Return [X, Y] of the center of cell containing provided text 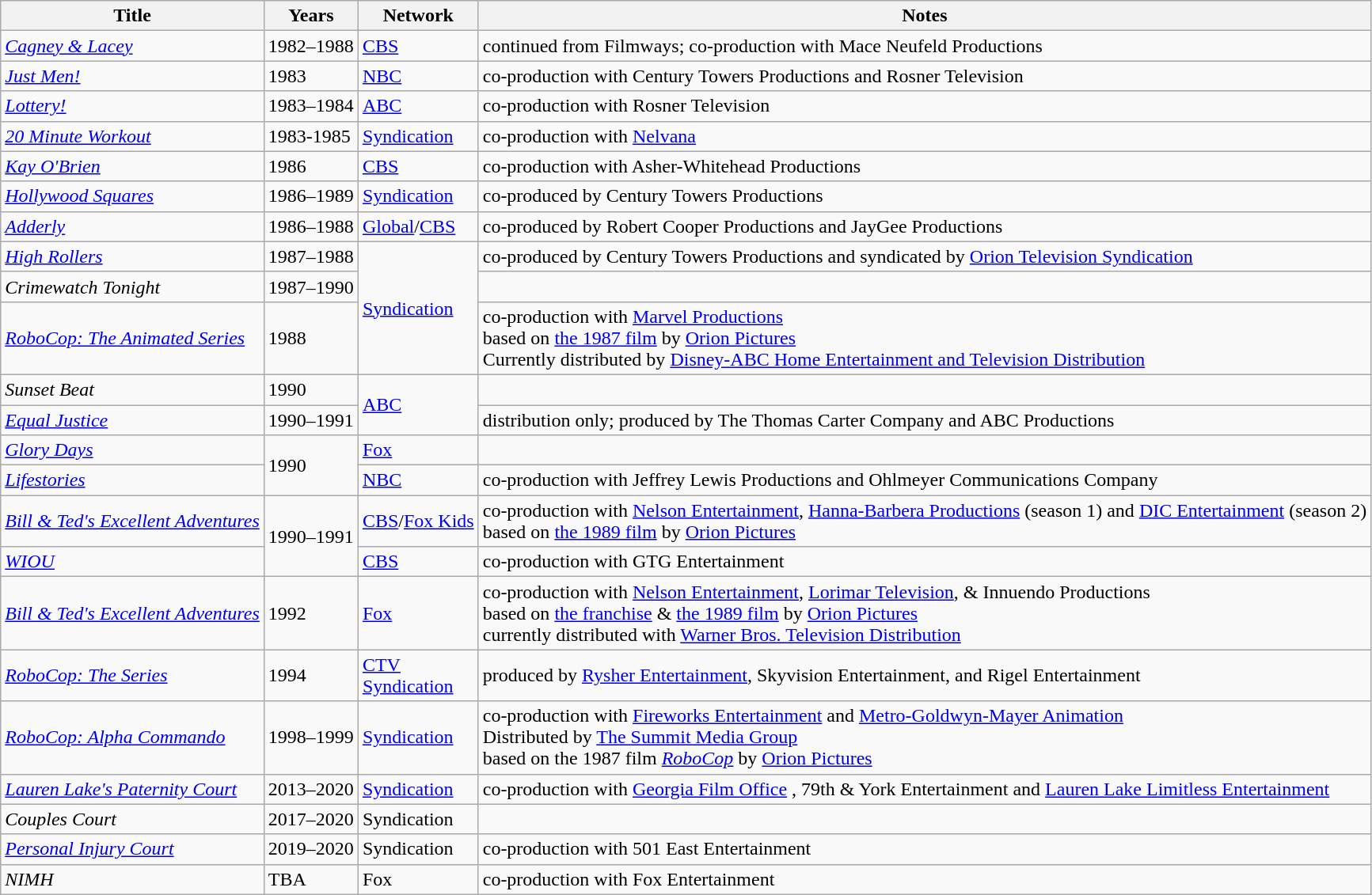
Equal Justice [133, 420]
NIMH [133, 879]
1983–1984 [310, 106]
Crimewatch Tonight [133, 286]
Years [310, 16]
1983 [310, 76]
CBS/Fox Kids [418, 521]
1983-1985 [310, 136]
1987–1988 [310, 256]
Title [133, 16]
CTVSyndication [418, 676]
Kay O'Brien [133, 166]
Hollywood Squares [133, 196]
distribution only; produced by The Thomas Carter Company and ABC Productions [925, 420]
Personal Injury Court [133, 849]
High Rollers [133, 256]
continued from Filmways; co-production with Mace Neufeld Productions [925, 46]
1987–1990 [310, 286]
2019–2020 [310, 849]
1998–1999 [310, 738]
co-production with GTG Entertainment [925, 562]
RoboCop: The Animated Series [133, 338]
co-production with Jeffrey Lewis Productions and Ohlmeyer Communications Company [925, 480]
Adderly [133, 226]
co-production with Rosner Television [925, 106]
1986–1989 [310, 196]
RoboCop: The Series [133, 676]
1982–1988 [310, 46]
Lifestories [133, 480]
Notes [925, 16]
Lauren Lake's Paternity Court [133, 789]
co-production with Asher-Whitehead Productions [925, 166]
co-production with Century Towers Productions and Rosner Television [925, 76]
co-produced by Century Towers Productions [925, 196]
Global/CBS [418, 226]
co-produced by Robert Cooper Productions and JayGee Productions [925, 226]
Network [418, 16]
20 Minute Workout [133, 136]
1994 [310, 676]
co-production with Nelvana [925, 136]
1988 [310, 338]
Lottery! [133, 106]
co-production with Fox Entertainment [925, 879]
1986–1988 [310, 226]
TBA [310, 879]
2013–2020 [310, 789]
Sunset Beat [133, 389]
1986 [310, 166]
WIOU [133, 562]
1992 [310, 613]
Couples Court [133, 819]
produced by Rysher Entertainment, Skyvision Entertainment, and Rigel Entertainment [925, 676]
Glory Days [133, 450]
Cagney & Lacey [133, 46]
Just Men! [133, 76]
RoboCop: Alpha Commando [133, 738]
co-production with Georgia Film Office , 79th & York Entertainment and Lauren Lake Limitless Entertainment [925, 789]
co-produced by Century Towers Productions and syndicated by Orion Television Syndication [925, 256]
co-production with 501 East Entertainment [925, 849]
2017–2020 [310, 819]
